Identify which cell holds the provided text, then report its [x, y] central coordinate. 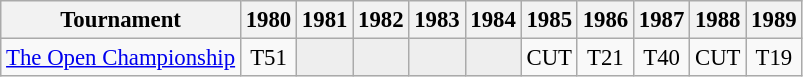
1987 [661, 20]
T19 [774, 58]
Tournament [121, 20]
1988 [718, 20]
1983 [437, 20]
T40 [661, 58]
1984 [493, 20]
1980 [268, 20]
1981 [325, 20]
1989 [774, 20]
T51 [268, 58]
1985 [549, 20]
The Open Championship [121, 58]
1986 [605, 20]
1982 [381, 20]
T21 [605, 58]
